Scan for the cell matching the given text and deliver its (x, y) coordinate at center. 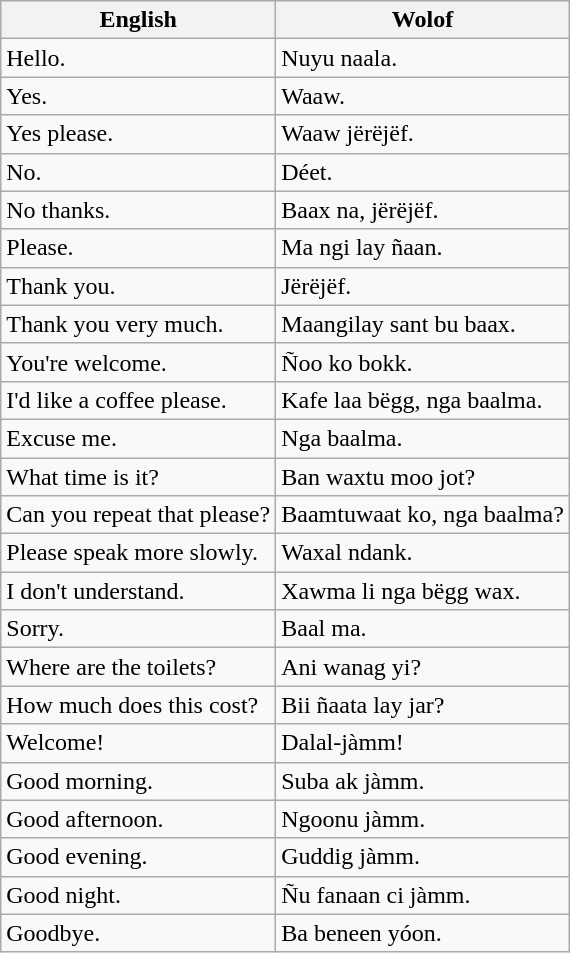
Waxal ndank. (423, 553)
Ba beneen yóon. (423, 933)
I'd like a coffee please. (138, 400)
Waaw. (423, 96)
Baal ma. (423, 629)
Thank you. (138, 286)
Jërëjëf. (423, 286)
Good afternoon. (138, 819)
Please. (138, 248)
Ngoonu jàmm. (423, 819)
Ma ngi lay ñaan. (423, 248)
You're welcome. (138, 362)
Bii ñaata lay jar? (423, 705)
Maangilay sant bu baax. (423, 324)
Ani wanag yi? (423, 667)
Please speak more slowly. (138, 553)
Guddig jàmm. (423, 857)
Good night. (138, 895)
Where are the toilets? (138, 667)
Baamtuwaat ko, nga baalma? (423, 515)
English (138, 20)
Baax na, jërëjëf. (423, 210)
Ñoo ko bokk. (423, 362)
No. (138, 172)
Welcome! (138, 743)
Can you repeat that please? (138, 515)
Dalal-jàmm! (423, 743)
Yes please. (138, 134)
Goodbye. (138, 933)
Yes. (138, 96)
I don't understand. (138, 591)
Good morning. (138, 781)
No thanks. (138, 210)
Nuyu naala. (423, 58)
Hello. (138, 58)
How much does this cost? (138, 705)
Ñu fanaan ci jàmm. (423, 895)
Ban waxtu moo jot? (423, 477)
Good evening. (138, 857)
Sorry. (138, 629)
Excuse me. (138, 438)
Déet. (423, 172)
Xawma li nga bëgg wax. (423, 591)
What time is it? (138, 477)
Kafe laa bëgg, nga baalma. (423, 400)
Thank you very much. (138, 324)
Wolof (423, 20)
Suba ak jàmm. (423, 781)
Nga baalma. (423, 438)
Waaw jërëjëf. (423, 134)
